Scan for the cell matching the given text and deliver its (X, Y) coordinate at center. 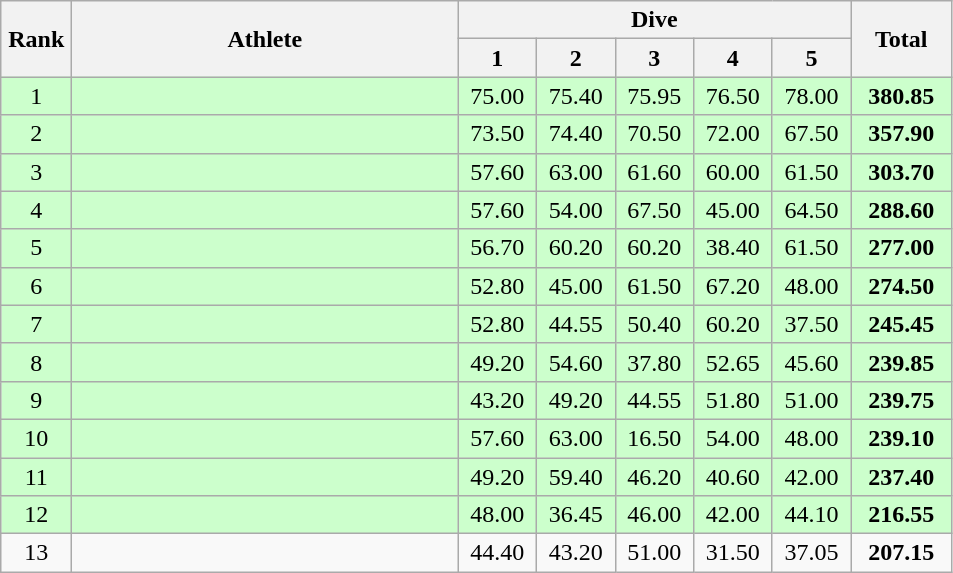
207.15 (902, 553)
50.40 (654, 324)
70.50 (654, 134)
11 (36, 477)
56.70 (498, 248)
72.00 (734, 134)
Total (902, 39)
274.50 (902, 286)
Dive (654, 20)
73.50 (498, 134)
75.40 (576, 96)
12 (36, 515)
16.50 (654, 438)
Athlete (265, 39)
54.60 (576, 362)
76.50 (734, 96)
380.85 (902, 96)
38.40 (734, 248)
357.90 (902, 134)
277.00 (902, 248)
37.80 (654, 362)
45.60 (812, 362)
239.85 (902, 362)
239.10 (902, 438)
36.45 (576, 515)
288.60 (902, 210)
46.20 (654, 477)
46.00 (654, 515)
216.55 (902, 515)
6 (36, 286)
37.05 (812, 553)
44.10 (812, 515)
52.65 (734, 362)
9 (36, 400)
74.40 (576, 134)
303.70 (902, 172)
31.50 (734, 553)
Rank (36, 39)
51.80 (734, 400)
13 (36, 553)
7 (36, 324)
61.60 (654, 172)
64.50 (812, 210)
40.60 (734, 477)
44.40 (498, 553)
10 (36, 438)
78.00 (812, 96)
60.00 (734, 172)
245.45 (902, 324)
75.00 (498, 96)
59.40 (576, 477)
67.20 (734, 286)
75.95 (654, 96)
237.40 (902, 477)
8 (36, 362)
239.75 (902, 400)
37.50 (812, 324)
